Find where the given text appears and provide that cell's center as [X, Y] coordinate. 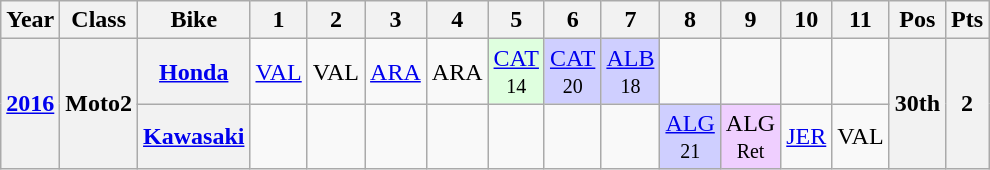
30th [917, 104]
1 [278, 20]
6 [572, 20]
ALB18 [630, 72]
5 [516, 20]
11 [860, 20]
Moto2 [99, 104]
JER [806, 136]
2016 [30, 104]
3 [396, 20]
ALGRet [750, 136]
Kawasaki [194, 136]
Year [30, 20]
Bike [194, 20]
8 [690, 20]
Honda [194, 72]
Class [99, 20]
Pts [968, 20]
10 [806, 20]
Pos [917, 20]
CAT14 [516, 72]
9 [750, 20]
CAT20 [572, 72]
4 [457, 20]
ALG21 [690, 136]
7 [630, 20]
